For the text-containing cell, return its midpoint in (x, y) coordinate format. 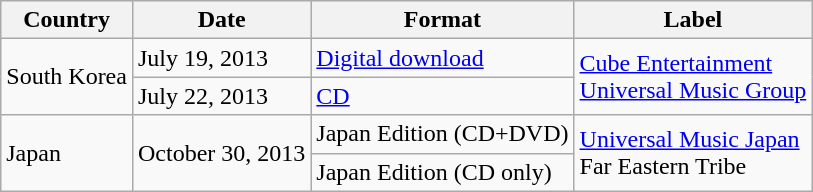
October 30, 2013 (221, 153)
Label (693, 20)
Japan (67, 153)
Japan Edition (CD+DVD) (442, 134)
Universal Music JapanFar Eastern Tribe (693, 153)
South Korea (67, 77)
Digital download (442, 58)
Japan Edition (CD only) (442, 172)
Format (442, 20)
July 22, 2013 (221, 96)
CD (442, 96)
Cube EntertainmentUniversal Music Group (693, 77)
July 19, 2013 (221, 58)
Country (67, 20)
Date (221, 20)
